Output the (x, y) coordinate of the center of the cell containing the given text.  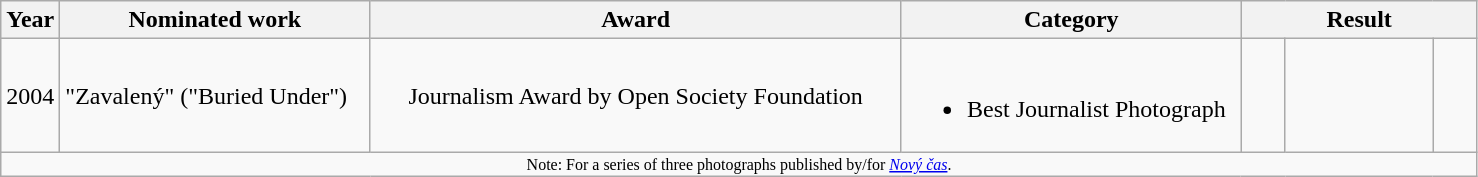
Award (636, 20)
Year (30, 20)
2004 (30, 96)
Result (1359, 20)
Best Journalist Photograph (1071, 96)
Nominated work (215, 20)
"Zavalený" ("Buried Under") (215, 96)
Category (1071, 20)
Journalism Award by Open Society Foundation (636, 96)
Note: For a series of three photographs published by/for Nový čas. (740, 164)
